Capture the cell that displays the provided text and extract its (X, Y) central coordinate. 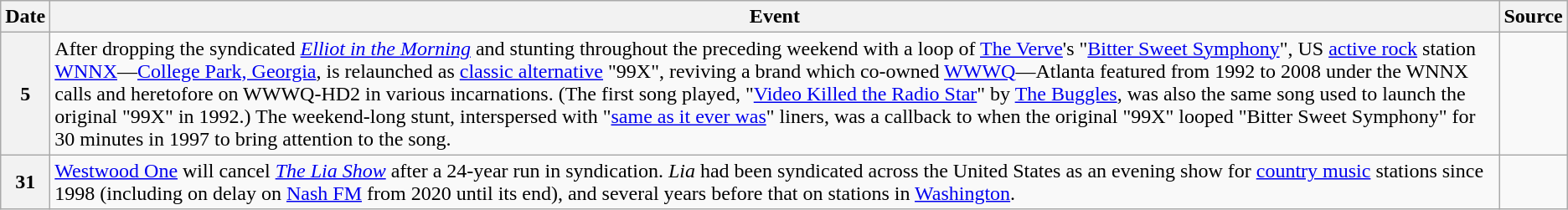
Date (25, 17)
31 (25, 182)
Source (1533, 17)
5 (25, 94)
Event (775, 17)
